Return the [x, y] coordinate for the center point of the cell that contains the specified text.  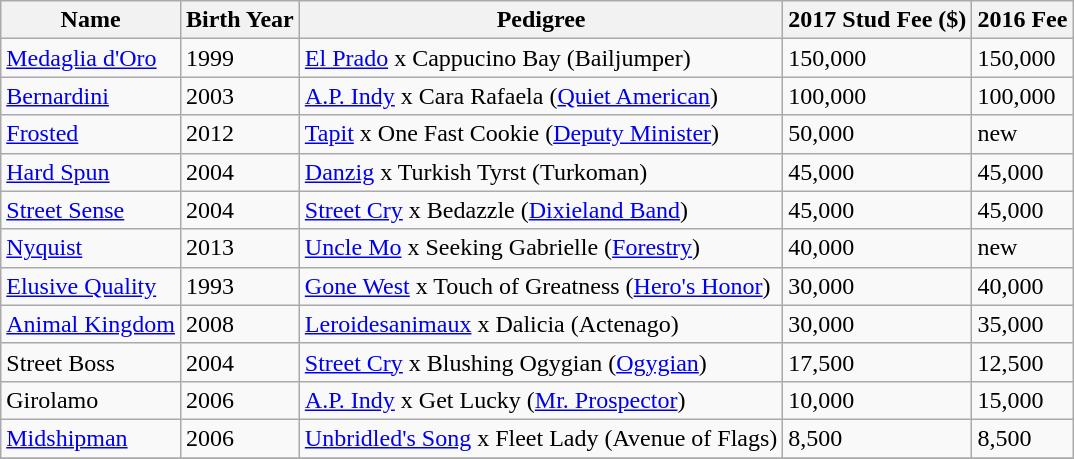
Frosted [91, 134]
Street Boss [91, 362]
2012 [240, 134]
Girolamo [91, 400]
2016 Fee [1022, 20]
A.P. Indy x Get Lucky (Mr. Prospector) [541, 400]
1993 [240, 286]
12,500 [1022, 362]
2013 [240, 248]
2017 Stud Fee ($) [878, 20]
10,000 [878, 400]
El Prado x Cappucino Bay (Bailjumper) [541, 58]
Pedigree [541, 20]
Medaglia d'Oro [91, 58]
A.P. Indy x Cara Rafaela (Quiet American) [541, 96]
Leroidesanimaux x Dalicia (Actenago) [541, 324]
15,000 [1022, 400]
Animal Kingdom [91, 324]
Elusive Quality [91, 286]
1999 [240, 58]
Gone West x Touch of Greatness (Hero's Honor) [541, 286]
35,000 [1022, 324]
Street Cry x Blushing Ogygian (Ogygian) [541, 362]
Name [91, 20]
Uncle Mo x Seeking Gabrielle (Forestry) [541, 248]
Tapit x One Fast Cookie (Deputy Minister) [541, 134]
2008 [240, 324]
Midshipman [91, 438]
Street Cry x Bedazzle (Dixieland Band) [541, 210]
50,000 [878, 134]
Danzig x Turkish Tyrst (Turkoman) [541, 172]
Unbridled's Song x Fleet Lady (Avenue of Flags) [541, 438]
Street Sense [91, 210]
Birth Year [240, 20]
Nyquist [91, 248]
2003 [240, 96]
17,500 [878, 362]
Bernardini [91, 96]
Hard Spun [91, 172]
